Find where the given text appears and provide that cell's center as (x, y) coordinate. 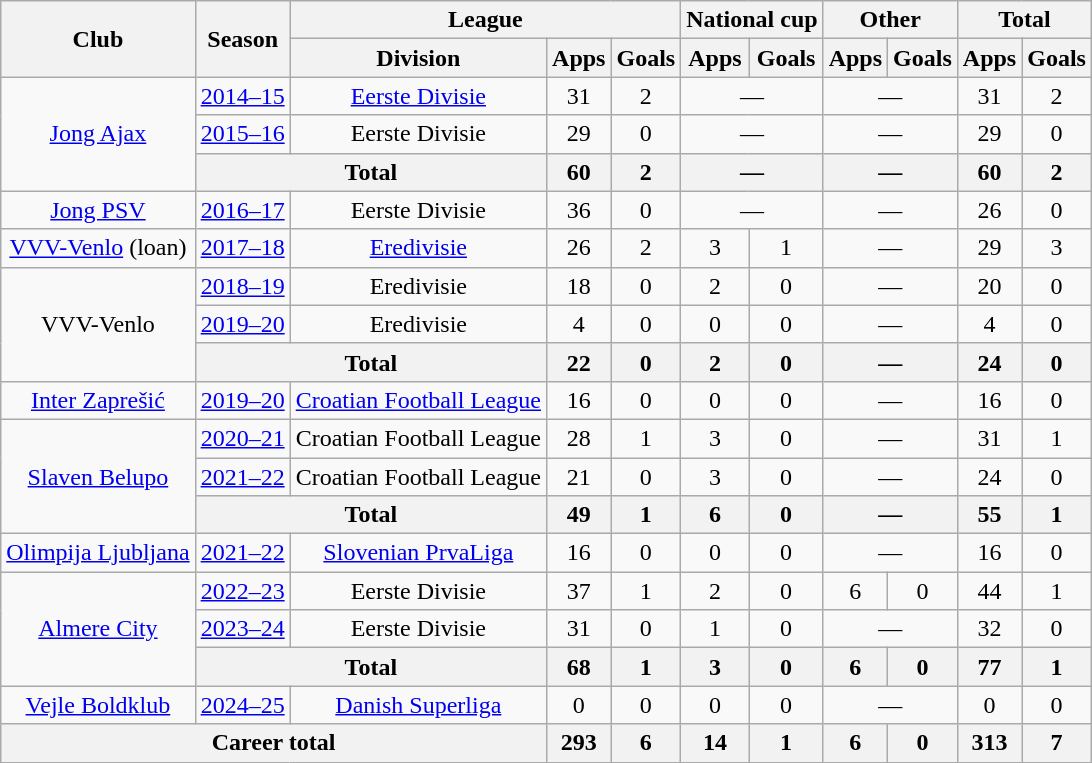
2020–21 (242, 438)
Olimpija Ljubljana (98, 553)
League (486, 20)
Slovenian PrvaLiga (418, 553)
68 (579, 667)
Career total (274, 743)
22 (579, 362)
293 (579, 743)
313 (989, 743)
44 (989, 591)
2024–25 (242, 705)
Club (98, 39)
7 (1057, 743)
Almere City (98, 629)
Division (418, 58)
VVV-Venlo (98, 324)
National cup (752, 20)
Slaven Belupo (98, 476)
Season (242, 39)
2016–17 (242, 210)
20 (989, 286)
VVV-Venlo (loan) (98, 248)
14 (715, 743)
2015–16 (242, 134)
Other (890, 20)
37 (579, 591)
28 (579, 438)
36 (579, 210)
55 (989, 515)
2022–23 (242, 591)
Vejle Boldklub (98, 705)
2017–18 (242, 248)
2023–24 (242, 629)
18 (579, 286)
Inter Zaprešić (98, 400)
Jong Ajax (98, 134)
21 (579, 477)
32 (989, 629)
49 (579, 515)
Danish Superliga (418, 705)
2018–19 (242, 286)
2014–15 (242, 96)
77 (989, 667)
Jong PSV (98, 210)
